Find where the given text appears and provide that cell's center as (x, y) coordinate. 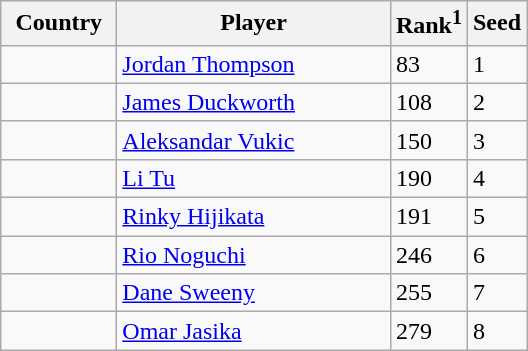
1 (496, 64)
7 (496, 293)
Li Tu (254, 178)
246 (428, 255)
4 (496, 178)
190 (428, 178)
5 (496, 217)
279 (428, 331)
Dane Sweeny (254, 293)
Rank1 (428, 24)
83 (428, 64)
Rinky Hijikata (254, 217)
Player (254, 24)
191 (428, 217)
3 (496, 140)
Rio Noguchi (254, 255)
2 (496, 102)
Aleksandar Vukic (254, 140)
Omar Jasika (254, 331)
8 (496, 331)
Seed (496, 24)
150 (428, 140)
Country (59, 24)
6 (496, 255)
108 (428, 102)
Jordan Thompson (254, 64)
255 (428, 293)
James Duckworth (254, 102)
